Extract the [X, Y] coordinate from the center of the cell holding the provided text.  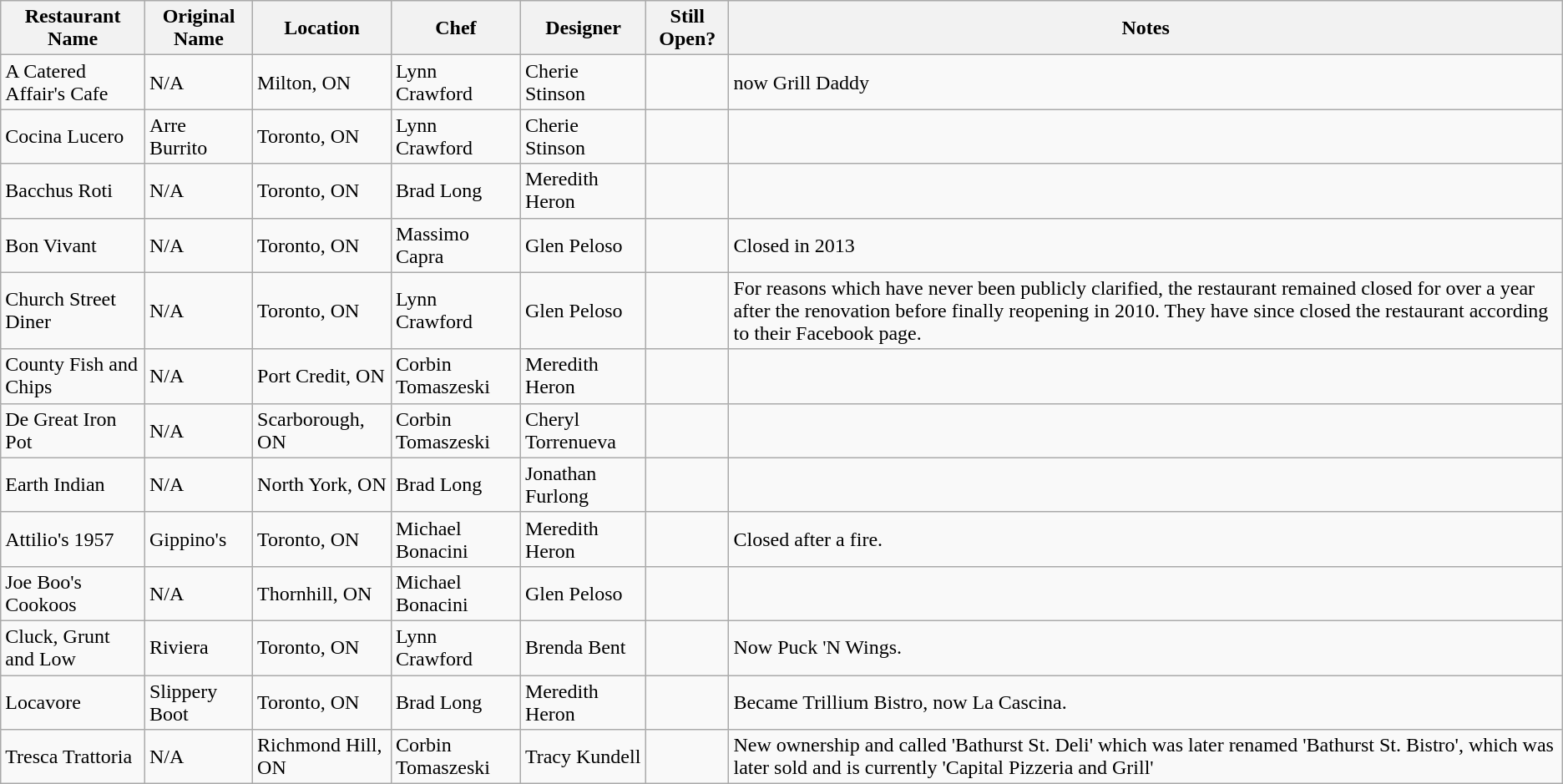
Bacchus Roti [73, 190]
North York, ON [322, 484]
Restaurant Name [73, 28]
Massimo Capra [456, 245]
now Grill Daddy [1146, 82]
Cocina Lucero [73, 137]
Still Open? [688, 28]
Richmond Hill, ON [322, 756]
Brenda Bent [583, 648]
Milton, ON [322, 82]
Church Street Diner [73, 311]
Port Credit, ON [322, 376]
Became Trillium Bistro, now La Cascina. [1146, 701]
Location [322, 28]
Scarborough, ON [322, 431]
Arre Burrito [199, 137]
Notes [1146, 28]
Tresca Trattoria [73, 756]
Earth Indian [73, 484]
Closed in 2013 [1146, 245]
Thornhill, ON [322, 593]
Tracy Kundell [583, 756]
County Fish and Chips [73, 376]
Original Name [199, 28]
De Great Iron Pot [73, 431]
Riviera [199, 648]
Designer [583, 28]
Jonathan Furlong [583, 484]
Joe Boo's Cookoos [73, 593]
Now Puck 'N Wings. [1146, 648]
Slippery Boot [199, 701]
A Catered Affair's Cafe [73, 82]
Cluck, Grunt and Low [73, 648]
Closed after a fire. [1146, 539]
Locavore [73, 701]
Bon Vivant [73, 245]
Cheryl Torrenueva [583, 431]
Gippino's [199, 539]
Attilio's 1957 [73, 539]
Chef [456, 28]
